Locate the cell with the specified text and output its (x, y) center coordinate. 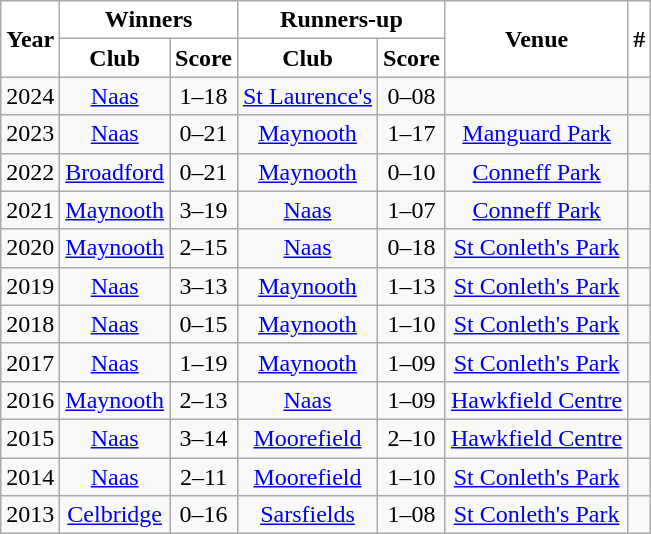
2–10 (412, 438)
Manguard Park (536, 134)
2022 (30, 172)
0–16 (204, 515)
2–11 (204, 477)
0–08 (412, 96)
2023 (30, 134)
Winners (149, 20)
1–08 (412, 515)
1–07 (412, 210)
2019 (30, 286)
Sarsfields (307, 515)
3–19 (204, 210)
Celbridge (115, 515)
3–14 (204, 438)
Venue (536, 39)
# (640, 39)
2021 (30, 210)
1–13 (412, 286)
Broadford (115, 172)
1–17 (412, 134)
2014 (30, 477)
3–13 (204, 286)
Runners-up (341, 20)
2020 (30, 248)
0–10 (412, 172)
1–18 (204, 96)
2013 (30, 515)
2024 (30, 96)
2016 (30, 400)
2017 (30, 362)
2018 (30, 324)
2–15 (204, 248)
0–15 (204, 324)
2015 (30, 438)
St Laurence's (307, 96)
Year (30, 39)
0–18 (412, 248)
2–13 (204, 400)
1–19 (204, 362)
